Capture the cell that displays the provided text and extract its [X, Y] central coordinate. 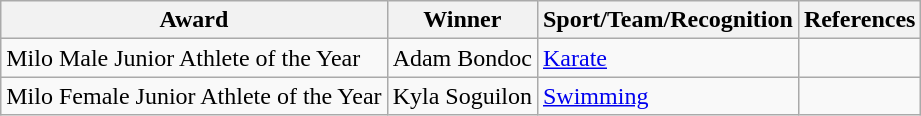
Kyla Soguilon [462, 96]
Sport/Team/Recognition [668, 20]
Winner [462, 20]
Karate [668, 58]
Milo Female Junior Athlete of the Year [194, 96]
Milo Male Junior Athlete of the Year [194, 58]
Swimming [668, 96]
References [860, 20]
Award [194, 20]
Adam Bondoc [462, 58]
